Provide the [x, y] coordinate of the cell's center where the given text is located.  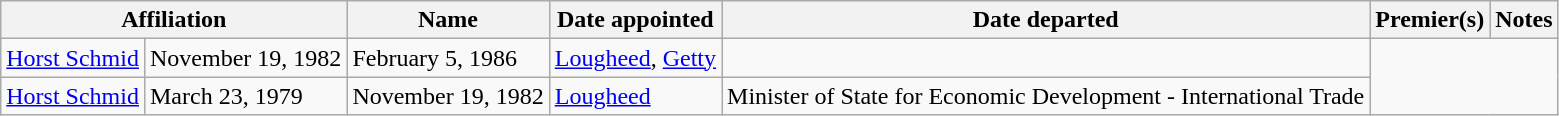
March 23, 1979 [245, 96]
Minister of State for Economic Development - International Trade [1046, 96]
February 5, 1986 [448, 58]
Lougheed [635, 96]
Affiliation [174, 20]
Name [448, 20]
Premier(s) [1430, 20]
Date appointed [635, 20]
Lougheed, Getty [635, 58]
Notes [1524, 20]
Date departed [1046, 20]
